Detect which cell encompasses the target text, then output its (X, Y) center coordinate. 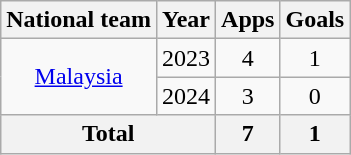
Goals (315, 20)
0 (315, 96)
2024 (186, 96)
Year (186, 20)
7 (248, 134)
National team (79, 20)
Total (108, 134)
4 (248, 58)
2023 (186, 58)
3 (248, 96)
Apps (248, 20)
Malaysia (79, 77)
